Extract the [X, Y] coordinate from the center of the cell holding the provided text.  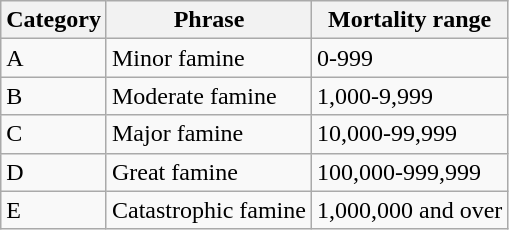
Great famine [208, 172]
0-999 [409, 58]
1,000,000 and over [409, 210]
Major famine [208, 134]
A [54, 58]
10,000-99,999 [409, 134]
Minor famine [208, 58]
B [54, 96]
Phrase [208, 20]
C [54, 134]
Category [54, 20]
D [54, 172]
Mortality range [409, 20]
1,000-9,999 [409, 96]
Moderate famine [208, 96]
Catastrophic famine [208, 210]
E [54, 210]
100,000-999,999 [409, 172]
